Extract the (x, y) coordinate from the center of the cell holding the provided text.  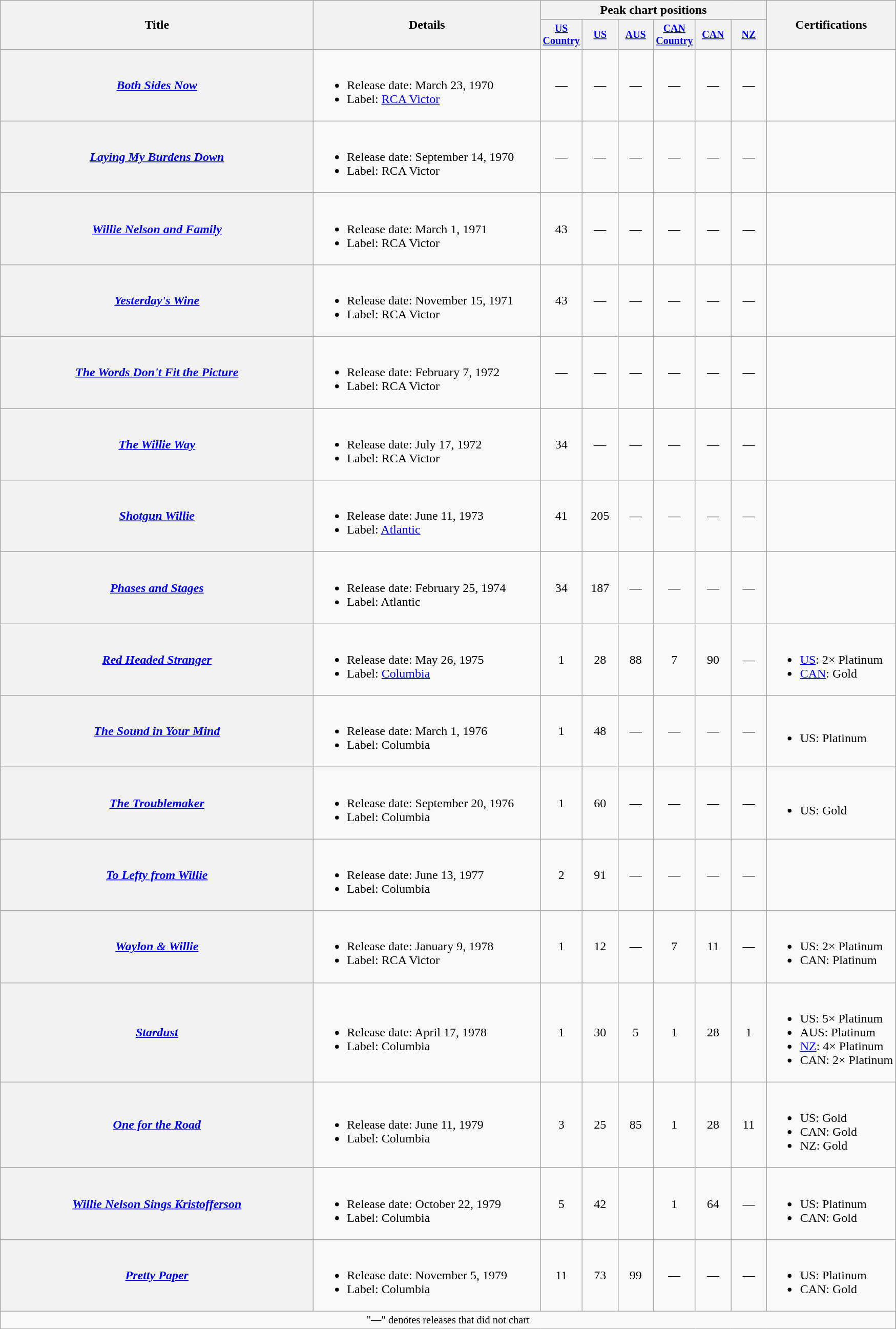
US (600, 35)
Release date: February 25, 1974Label: Atlantic (427, 588)
64 (713, 1203)
12 (600, 947)
Release date: September 20, 1976Label: Columbia (427, 803)
Both Sides Now (157, 85)
60 (600, 803)
CAN Country (674, 35)
205 (600, 516)
Release date: July 17, 1972Label: RCA Victor (427, 444)
Willie Nelson Sings Kristofferson (157, 1203)
US: Gold (831, 803)
US: 5× PlatinumAUS: PlatinumNZ: 4× PlatinumCAN: 2× Platinum (831, 1032)
AUS (635, 35)
Release date: September 14, 1970Label: RCA Victor (427, 157)
Release date: January 9, 1978Label: RCA Victor (427, 947)
Title (157, 25)
90 (713, 660)
Release date: May 26, 1975Label: Columbia (427, 660)
Release date: June 11, 1973Label: Atlantic (427, 516)
The Troublemaker (157, 803)
US: GoldCAN: GoldNZ: Gold (831, 1124)
The Willie Way (157, 444)
99 (635, 1275)
Shotgun Willie (157, 516)
Release date: March 23, 1970Label: RCA Victor (427, 85)
Release date: November 15, 1971Label: RCA Victor (427, 300)
Phases and Stages (157, 588)
Release date: October 22, 1979Label: Columbia (427, 1203)
Peak chart positions (654, 10)
187 (600, 588)
42 (600, 1203)
Willie Nelson and Family (157, 229)
Release date: June 13, 1977Label: Columbia (427, 875)
Laying My Burdens Down (157, 157)
3 (561, 1124)
Pretty Paper (157, 1275)
48 (600, 731)
Yesterday's Wine (157, 300)
NZ (749, 35)
2 (561, 875)
US: Platinum (831, 731)
Red Headed Stranger (157, 660)
US: 2× PlatinumCAN: Platinum (831, 947)
Waylon & Willie (157, 947)
US: 2× PlatinumCAN: Gold (831, 660)
30 (600, 1032)
The Sound in Your Mind (157, 731)
41 (561, 516)
Release date: February 7, 1972Label: RCA Victor (427, 373)
The Words Don't Fit the Picture (157, 373)
US Country (561, 35)
Release date: April 17, 1978Label: Columbia (427, 1032)
85 (635, 1124)
Details (427, 25)
"—" denotes releases that did not chart (448, 1320)
91 (600, 875)
One for the Road (157, 1124)
Release date: March 1, 1976Label: Columbia (427, 731)
Certifications (831, 25)
Release date: November 5, 1979Label: Columbia (427, 1275)
Release date: June 11, 1979Label: Columbia (427, 1124)
Stardust (157, 1032)
25 (600, 1124)
88 (635, 660)
CAN (713, 35)
73 (600, 1275)
Release date: March 1, 1971Label: RCA Victor (427, 229)
To Lefty from Willie (157, 875)
